Return (x, y) of the center of cell containing provided text 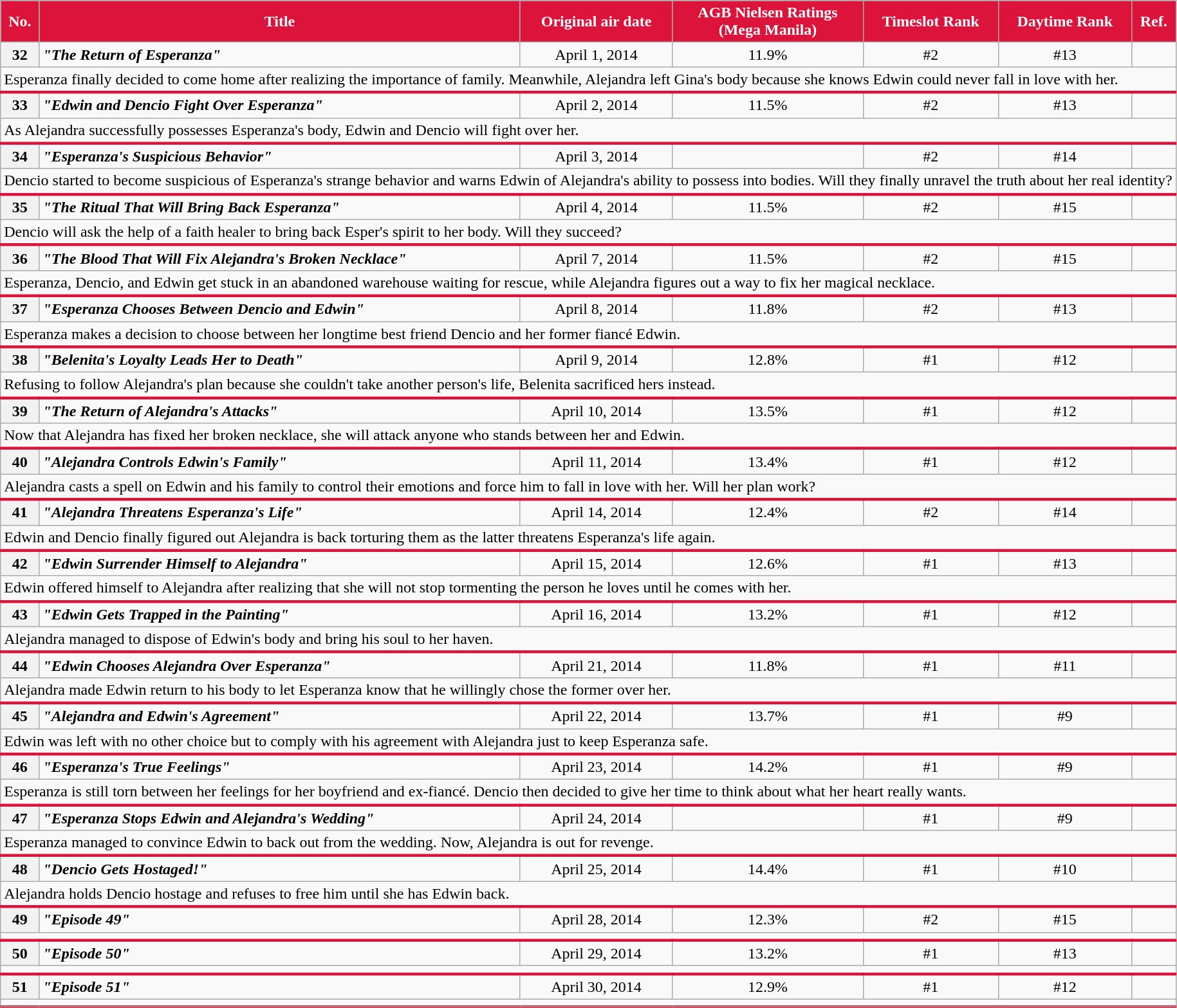
Dencio will ask the help of a faith healer to bring back Esper's spirit to her body. Will they succeed? (588, 232)
"The Ritual That Will Bring Back Esperanza" (279, 207)
April 16, 2014 (596, 614)
AGB Nielsen Ratings(Mega Manila) (768, 22)
April 8, 2014 (596, 309)
April 3, 2014 (596, 156)
"Esperanza's True Feelings" (279, 767)
#10 (1064, 868)
50 (20, 953)
"Edwin and Dencio Fight Over Esperanza" (279, 105)
April 1, 2014 (596, 55)
14.2% (768, 767)
12.8% (768, 360)
"Esperanza Chooses Between Dencio and Edwin" (279, 309)
April 23, 2014 (596, 767)
12.9% (768, 987)
"Edwin Chooses Alejandra Over Esperanza" (279, 665)
14.4% (768, 868)
"Edwin Gets Trapped in the Painting" (279, 614)
Esperanza, Dencio, and Edwin get stuck in an abandoned warehouse waiting for rescue, while Alejandra figures out a way to fix her magical necklace. (588, 283)
#11 (1064, 665)
"Edwin Surrender Himself to Alejandra" (279, 564)
46 (20, 767)
"Episode 49" (279, 919)
"Alejandra Threatens Esperanza's Life" (279, 512)
April 4, 2014 (596, 207)
Now that Alejandra has fixed her broken necklace, she will attack anyone who stands between her and Edwin. (588, 436)
13.4% (768, 461)
Title (279, 22)
"Alejandra Controls Edwin's Family" (279, 461)
43 (20, 614)
April 29, 2014 (596, 953)
April 2, 2014 (596, 105)
"Dencio Gets Hostaged!" (279, 868)
Alejandra made Edwin return to his body to let Esperanza know that he willingly chose the former over her. (588, 690)
April 9, 2014 (596, 360)
April 21, 2014 (596, 665)
April 14, 2014 (596, 512)
Ref. (1153, 22)
33 (20, 105)
38 (20, 360)
42 (20, 564)
"Episode 51" (279, 987)
45 (20, 716)
11.9% (768, 55)
37 (20, 309)
"Alejandra and Edwin's Agreement" (279, 716)
"Episode 50" (279, 953)
"Esperanza's Suspicious Behavior" (279, 156)
47 (20, 818)
April 15, 2014 (596, 564)
"Belenita's Loyalty Leads Her to Death" (279, 360)
12.3% (768, 919)
Edwin was left with no other choice but to comply with his agreement with Alejandra just to keep Esperanza safe. (588, 741)
Alejandra casts a spell on Edwin and his family to control their emotions and force him to fall in love with her. Will her plan work? (588, 487)
Edwin offered himself to Alejandra after realizing that she will not stop tormenting the person he loves until he comes with her. (588, 589)
Daytime Rank (1064, 22)
Alejandra managed to dispose of Edwin's body and bring his soul to her haven. (588, 639)
No. (20, 22)
41 (20, 512)
48 (20, 868)
Alejandra holds Dencio hostage and refuses to free him until she has Edwin back. (588, 894)
Esperanza makes a decision to choose between her longtime best friend Dencio and her former fiancé Edwin. (588, 334)
Edwin and Dencio finally figured out Alejandra is back torturing them as the latter threatens Esperanza's life again. (588, 538)
39 (20, 410)
"Esperanza Stops Edwin and Alejandra's Wedding" (279, 818)
April 11, 2014 (596, 461)
April 24, 2014 (596, 818)
36 (20, 258)
April 25, 2014 (596, 868)
51 (20, 987)
As Alejandra successfully possesses Esperanza's body, Edwin and Dencio will fight over her. (588, 131)
Refusing to follow Alejandra's plan because she couldn't take another person's life, Belenita sacrificed hers instead. (588, 385)
April 28, 2014 (596, 919)
"The Return of Esperanza" (279, 55)
April 7, 2014 (596, 258)
12.6% (768, 564)
12.4% (768, 512)
Original air date (596, 22)
April 30, 2014 (596, 987)
Timeslot Rank (931, 22)
April 22, 2014 (596, 716)
49 (20, 919)
"The Blood That Will Fix Alejandra's Broken Necklace" (279, 258)
40 (20, 461)
32 (20, 55)
April 10, 2014 (596, 410)
13.5% (768, 410)
"The Return of Alejandra's Attacks" (279, 410)
35 (20, 207)
Esperanza managed to convince Edwin to back out from the wedding. Now, Alejandra is out for revenge. (588, 843)
13.7% (768, 716)
44 (20, 665)
34 (20, 156)
